Capture the cell that displays the provided text and extract its [X, Y] central coordinate. 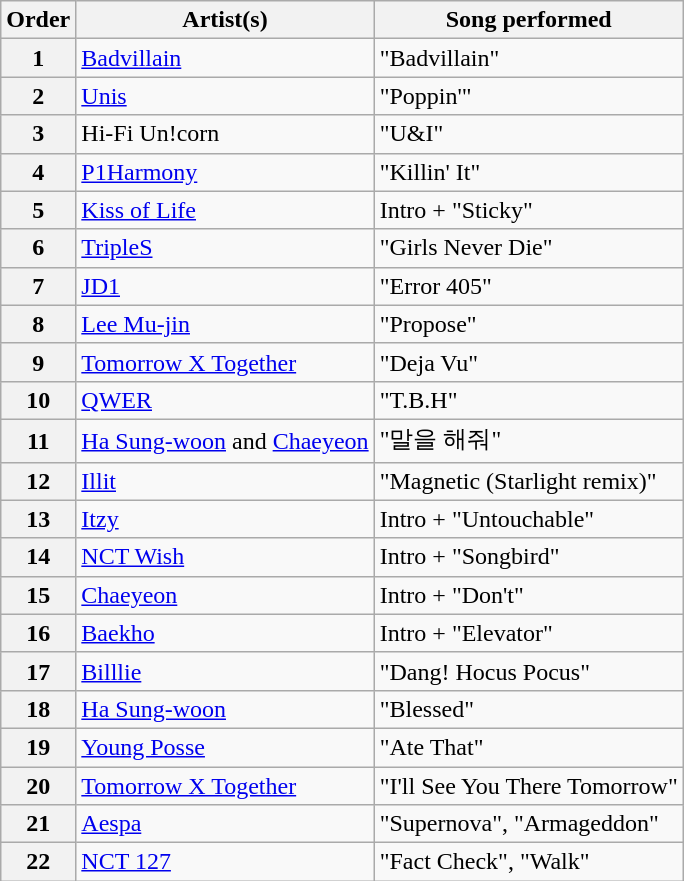
16 [38, 633]
Baekho [225, 633]
14 [38, 557]
21 [38, 824]
Song performed [528, 20]
15 [38, 595]
"Badvillain" [528, 58]
3 [38, 134]
Illit [225, 481]
"Ate That" [528, 747]
Intro + "Untouchable" [528, 519]
Ha Sung-woon [225, 709]
8 [38, 324]
Artist(s) [225, 20]
"I'll See You There Tomorrow" [528, 785]
Unis [225, 96]
"Girls Never Die" [528, 248]
"Error 405" [528, 286]
"Killin' It" [528, 172]
Chaeyeon [225, 595]
QWER [225, 400]
"Deja Vu" [528, 362]
22 [38, 862]
"Propose" [528, 324]
12 [38, 481]
"Poppin'" [528, 96]
"Dang! Hocus Pocus" [528, 671]
JD1 [225, 286]
"T.B.H" [528, 400]
2 [38, 96]
Lee Mu-jin [225, 324]
NCT Wish [225, 557]
10 [38, 400]
13 [38, 519]
Aespa [225, 824]
Ha Sung-woon and Chaeyeon [225, 440]
Intro + "Elevator" [528, 633]
NCT 127 [225, 862]
Order [38, 20]
"Fact Check", "Walk" [528, 862]
Kiss of Life [225, 210]
"Supernova", "Armageddon" [528, 824]
TripleS [225, 248]
Intro + "Songbird" [528, 557]
1 [38, 58]
"U&I" [528, 134]
19 [38, 747]
"Magnetic (Starlight remix)" [528, 481]
20 [38, 785]
5 [38, 210]
Hi-Fi Un!corn [225, 134]
Itzy [225, 519]
7 [38, 286]
11 [38, 440]
4 [38, 172]
"Blessed" [528, 709]
P1Harmony [225, 172]
Badvillain [225, 58]
Billlie [225, 671]
Intro + "Sticky" [528, 210]
Intro + "Don't" [528, 595]
"말을 해줘" [528, 440]
6 [38, 248]
Young Posse [225, 747]
18 [38, 709]
17 [38, 671]
9 [38, 362]
